Determine the [x, y] coordinate at the center of the cell enclosing the given text.  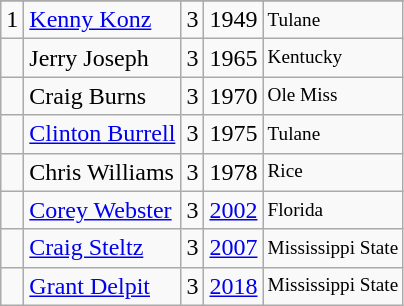
1965 [234, 58]
1975 [234, 134]
Corey Webster [102, 210]
Chris Williams [102, 172]
2002 [234, 210]
Jerry Joseph [102, 58]
Craig Burns [102, 96]
Grant Delpit [102, 286]
Ole Miss [333, 96]
Craig Steltz [102, 248]
Clinton Burrell [102, 134]
Kenny Konz [102, 20]
1949 [234, 20]
1970 [234, 96]
1978 [234, 172]
2007 [234, 248]
Kentucky [333, 58]
2018 [234, 286]
1 [12, 20]
Florida [333, 210]
Rice [333, 172]
